Determine the [X, Y] coordinate at the center of the cell enclosing the given text.  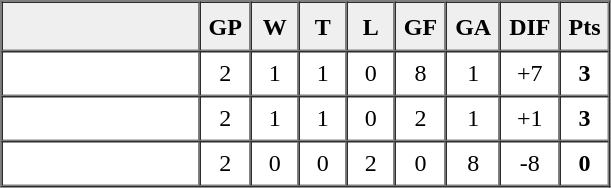
-8 [530, 164]
+1 [530, 118]
W [275, 27]
GA [473, 27]
L [371, 27]
+7 [530, 74]
GP [226, 27]
Pts [585, 27]
GF [420, 27]
T [323, 27]
DIF [530, 27]
